Return the (X, Y) coordinate for the center point of the cell that contains the specified text.  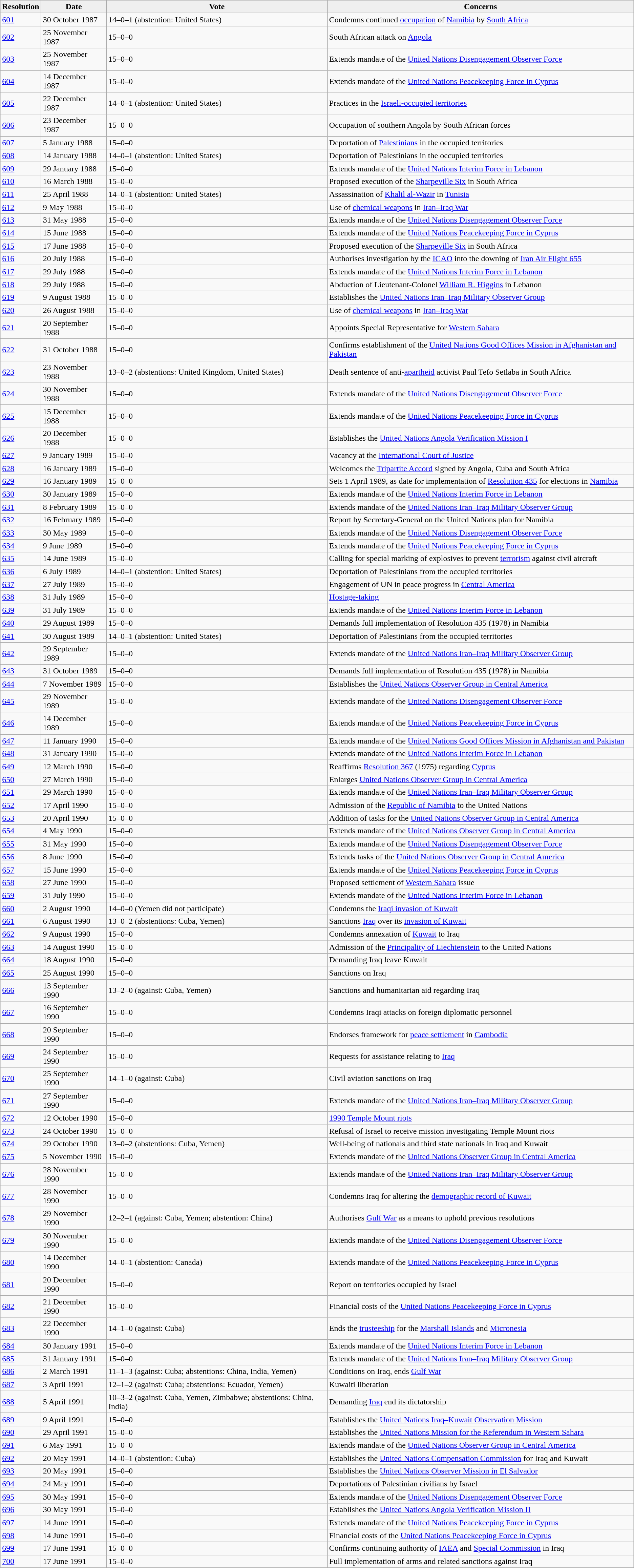
646 (21, 724)
12–1–2 (against: Cuba; abstentions: Ecuador, Yemen) (217, 1384)
626 (21, 438)
661 (21, 921)
647 (21, 741)
Sanctions Iraq over its invasion of Kuwait (480, 921)
Kuwaiti liberation (480, 1384)
631 (21, 507)
12–2–1 (against: Cuba, Yemen; abstention: China) (217, 1218)
698 (21, 1535)
694 (21, 1484)
Condemns annexation of Kuwait to Iraq (480, 934)
689 (21, 1419)
20 July 1988 (74, 259)
605 (21, 103)
649 (21, 767)
Admission of the Principality of Liechtenstein to the United Nations (480, 947)
656 (21, 857)
5 November 1990 (74, 1156)
29 January 1988 (74, 168)
16 March 1988 (74, 181)
619 (21, 297)
681 (21, 1284)
Establishes the United Nations Observer Mission in El Salvador (480, 1471)
672 (21, 1118)
686 (21, 1372)
30 May 1989 (74, 533)
695 (21, 1497)
645 (21, 701)
654 (21, 831)
614 (21, 233)
9 August 1990 (74, 934)
25 April 1988 (74, 194)
621 (21, 328)
662 (21, 934)
30 October 1987 (74, 20)
25 August 1990 (74, 973)
9 August 1988 (74, 297)
17 June 1988 (74, 246)
603 (21, 59)
12 March 1990 (74, 767)
11 January 1990 (74, 741)
671 (21, 1100)
604 (21, 81)
10–3–2 (against: Cuba, Yemen, Zimbabwe; abstentions: China, India) (217, 1402)
Abduction of Lieutenant-Colonel William R. Higgins in Lebanon (480, 285)
Conditions on Iraq, ends Gulf War (480, 1372)
2 August 1990 (74, 908)
Condemns the Iraqi invasion of Kuwait (480, 908)
628 (21, 468)
642 (21, 653)
Deportations of Palestinian civilians by Israel (480, 1484)
693 (21, 1471)
Condemns Iraq for altering the demographic record of Kuwait (480, 1196)
673 (21, 1131)
8 June 1990 (74, 857)
14 June 1989 (74, 559)
Establishes the United Nations Angola Verification Mission I (480, 438)
623 (21, 372)
601 (21, 20)
11–1–3 (against: Cuba; abstentions: China, India, Yemen) (217, 1372)
635 (21, 559)
639 (21, 610)
691 (21, 1445)
15 June 1990 (74, 870)
602 (21, 37)
669 (21, 1056)
Vacancy at the International Court of Justice (480, 455)
655 (21, 844)
Full implementation of arms and related sanctions against Iraq (480, 1561)
31 October 1988 (74, 350)
5 April 1991 (74, 1402)
629 (21, 481)
29 November 1989 (74, 701)
20 April 1990 (74, 818)
Sets 1 April 1989, as date for implementation of Resolution 435 for elections in Namibia (480, 481)
Death sentence of anti-apartheid activist Paul Tefo Setlaba in South Africa (480, 372)
4 May 1990 (74, 831)
641 (21, 636)
Resolution (21, 7)
30 August 1989 (74, 636)
20 September 1990 (74, 1034)
8 February 1989 (74, 507)
16 September 1990 (74, 1012)
27 June 1990 (74, 882)
24 September 1990 (74, 1056)
Establishes the United Nations Compensation Commission for Iraq and Kuwait (480, 1458)
15 December 1988 (74, 416)
610 (21, 181)
627 (21, 455)
21 December 1990 (74, 1306)
613 (21, 220)
690 (21, 1432)
22 December 1990 (74, 1329)
663 (21, 947)
31 January 1990 (74, 754)
Authorises investigation by the ICAO into the downing of Iran Air Flight 655 (480, 259)
Well-being of nationals and third state nationals in Iraq and Kuwait (480, 1144)
Occupation of southern Angola by South African forces (480, 125)
637 (21, 584)
609 (21, 168)
6 July 1989 (74, 571)
14 December 1987 (74, 81)
674 (21, 1144)
611 (21, 194)
Calling for special marking of explosives to prevent terrorism against civil aircraft (480, 559)
30 January 1989 (74, 494)
18 August 1990 (74, 960)
Proposed settlement of Western Sahara issue (480, 882)
Hostage-taking (480, 597)
25 September 1990 (74, 1079)
Condemns continued occupation of Namibia by South Africa (480, 20)
700 (21, 1561)
650 (21, 779)
14 December 1989 (74, 724)
31 May 1988 (74, 220)
680 (21, 1262)
31 January 1991 (74, 1359)
644 (21, 684)
27 March 1990 (74, 779)
667 (21, 1012)
648 (21, 754)
17 April 1990 (74, 805)
683 (21, 1329)
1990 Temple Mount riots (480, 1118)
29 August 1989 (74, 623)
16 February 1989 (74, 520)
9 April 1991 (74, 1419)
678 (21, 1218)
664 (21, 960)
608 (21, 155)
Establishes the United Nations Mission for the Referendum in Western Sahara (480, 1432)
630 (21, 494)
14–0–1 (abstention: Cuba) (217, 1458)
29 March 1990 (74, 792)
Concerns (480, 7)
Sanctions and humanitarian aid regarding Iraq (480, 990)
24 October 1990 (74, 1131)
652 (21, 805)
Welcomes the Tripartite Accord signed by Angola, Cuba and South Africa (480, 468)
Reaffirms Resolution 367 (1975) regarding Cyprus (480, 767)
20 December 1990 (74, 1284)
653 (21, 818)
3 April 1991 (74, 1384)
Authorises Gulf War as a means to uphold previous resolutions (480, 1218)
634 (21, 546)
Practices in the Israeli-occupied territories (480, 103)
30 November 1990 (74, 1240)
624 (21, 394)
670 (21, 1079)
14–0–1 (abstention: Canada) (217, 1262)
14–0–0 (Yemen did not participate) (217, 908)
636 (21, 571)
14 January 1988 (74, 155)
Addition of tasks for the United Nations Observer Group in Central America (480, 818)
Refusal of Israel to receive mission investigating Temple Mount riots (480, 1131)
29 April 1991 (74, 1432)
20 September 1988 (74, 328)
Admission of the Republic of Namibia to the United Nations (480, 805)
660 (21, 908)
30 November 1988 (74, 394)
Appoints Special Representative for Western Sahara (480, 328)
29 September 1989 (74, 653)
15 June 1988 (74, 233)
31 October 1989 (74, 671)
31 July 1990 (74, 895)
616 (21, 259)
Report on territories occupied by Israel (480, 1284)
615 (21, 246)
5 January 1988 (74, 143)
7 November 1989 (74, 684)
Date (74, 7)
640 (21, 623)
Enlarges United Nations Observer Group in Central America (480, 779)
651 (21, 792)
23 November 1988 (74, 372)
12 October 1990 (74, 1118)
688 (21, 1402)
31 May 1990 (74, 844)
14 August 1990 (74, 947)
13–0–2 (abstentions: United Kingdom, United States) (217, 372)
9 January 1989 (74, 455)
Endorses framework for peace settlement in Cambodia (480, 1034)
Establishes the United Nations Observer Group in Central America (480, 684)
657 (21, 870)
14 December 1990 (74, 1262)
Vote (217, 7)
Report by Secretary-General on the United Nations plan for Namibia (480, 520)
633 (21, 533)
Establishes the United Nations Angola Verification Mission II (480, 1510)
9 June 1989 (74, 546)
625 (21, 416)
685 (21, 1359)
Requests for assistance relating to Iraq (480, 1056)
Sanctions on Iraq (480, 973)
13–2–0 (against: Cuba, Yemen) (217, 990)
697 (21, 1523)
Extends mandate of the United Nations Good Offices Mission in Afghanistan and Pakistan (480, 741)
675 (21, 1156)
665 (21, 973)
Confirms continuing authority of IAEA and Special Commission in Iraq (480, 1548)
27 September 1990 (74, 1100)
29 October 1990 (74, 1144)
Establishes the United Nations Iraq–Kuwait Observation Mission (480, 1419)
638 (21, 597)
666 (21, 990)
Confirms establishment of the United Nations Good Offices Mission in Afghanistan and Pakistan (480, 350)
607 (21, 143)
632 (21, 520)
Civil aviation sanctions on Iraq (480, 1079)
Assassination of Khalil al-Wazir in Tunisia (480, 194)
677 (21, 1196)
13 September 1990 (74, 990)
612 (21, 207)
23 December 1987 (74, 125)
659 (21, 895)
687 (21, 1384)
2 March 1991 (74, 1372)
27 July 1989 (74, 584)
658 (21, 882)
606 (21, 125)
682 (21, 1306)
30 January 1991 (74, 1346)
643 (21, 671)
696 (21, 1510)
Establishes the United Nations Iran–Iraq Military Observer Group (480, 297)
24 May 1991 (74, 1484)
9 May 1988 (74, 207)
617 (21, 272)
620 (21, 310)
679 (21, 1240)
622 (21, 350)
26 August 1988 (74, 310)
692 (21, 1458)
618 (21, 285)
676 (21, 1174)
668 (21, 1034)
684 (21, 1346)
20 December 1988 (74, 438)
699 (21, 1548)
22 December 1987 (74, 103)
Condemns Iraqi attacks on foreign diplomatic personnel (480, 1012)
6 August 1990 (74, 921)
6 May 1991 (74, 1445)
South African attack on Angola (480, 37)
Demanding Iraq leave Kuwait (480, 960)
Demanding Iraq end its dictatorship (480, 1402)
Ends the trusteeship for the Marshall Islands and Micronesia (480, 1329)
Extends tasks of the United Nations Observer Group in Central America (480, 857)
29 November 1990 (74, 1218)
Engagement of UN in peace progress in Central America (480, 584)
